Determine the (x, y) coordinate at the center of the cell enclosing the given text.  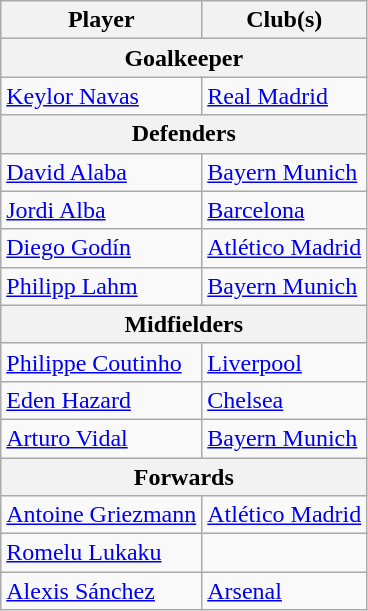
Player (102, 20)
Philippe Coutinho (102, 362)
Eden Hazard (102, 400)
Barcelona (284, 210)
Midfielders (184, 324)
Philipp Lahm (102, 286)
Antoine Griezmann (102, 515)
Liverpool (284, 362)
Real Madrid (284, 96)
Jordi Alba (102, 210)
Diego Godín (102, 248)
Goalkeeper (184, 58)
Arsenal (284, 591)
Alexis Sánchez (102, 591)
David Alaba (102, 172)
Club(s) (284, 20)
Keylor Navas (102, 96)
Arturo Vidal (102, 438)
Chelsea (284, 400)
Romelu Lukaku (102, 553)
Defenders (184, 134)
Forwards (184, 477)
